Determine the (x, y) coordinate at the center of the cell enclosing the given text.  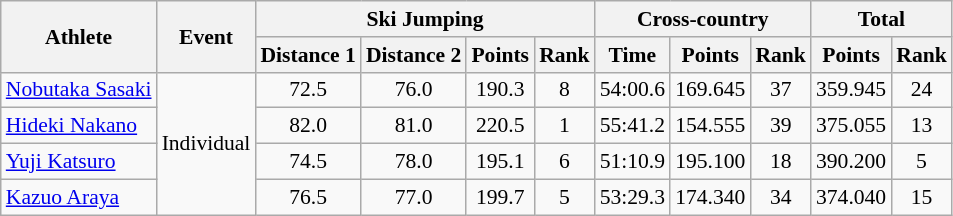
55:41.2 (632, 126)
18 (780, 162)
82.0 (308, 126)
Distance 2 (414, 55)
8 (564, 90)
Distance 1 (308, 55)
81.0 (414, 126)
174.340 (710, 197)
78.0 (414, 162)
15 (922, 197)
Hideki Nakano (79, 126)
Nobutaka Sasaki (79, 90)
220.5 (500, 126)
Cross-country (703, 19)
54:00.6 (632, 90)
Ski Jumping (424, 19)
Kazuo Araya (79, 197)
6 (564, 162)
390.200 (851, 162)
53:29.3 (632, 197)
374.040 (851, 197)
195.1 (500, 162)
199.7 (500, 197)
169.645 (710, 90)
72.5 (308, 90)
76.5 (308, 197)
39 (780, 126)
13 (922, 126)
76.0 (414, 90)
1 (564, 126)
Time (632, 55)
Event (206, 36)
77.0 (414, 197)
195.100 (710, 162)
51:10.9 (632, 162)
359.945 (851, 90)
Total (882, 19)
Individual (206, 143)
Athlete (79, 36)
154.555 (710, 126)
Yuji Katsuro (79, 162)
74.5 (308, 162)
24 (922, 90)
190.3 (500, 90)
37 (780, 90)
375.055 (851, 126)
34 (780, 197)
